Find where the given text appears and provide that cell's center as (X, Y) coordinate. 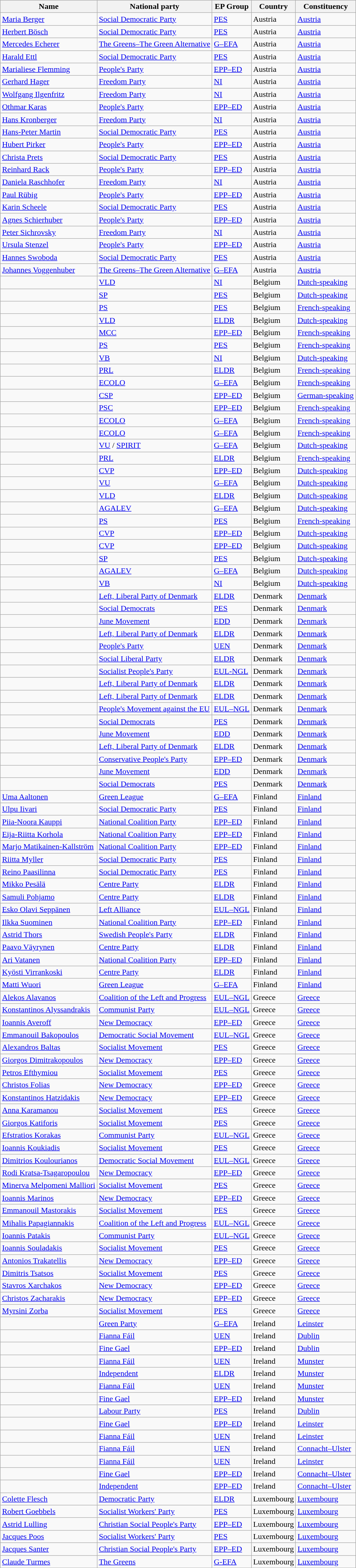
VU (154, 483)
Paavo Väyrynen (49, 947)
Samuli Pohjamo (49, 897)
Eija-Riitta Korhola (49, 834)
Christos Zacharakis (49, 1298)
Christos Folias (49, 1085)
Emmanouil Mastorakis (49, 1211)
Astrid Lulling (49, 1524)
Johannes Voggenhuber (49, 270)
Labour Party (154, 1411)
Name (49, 7)
Alekos Alavanos (49, 997)
Wolfgang Ilgenfritz (49, 94)
Othmar Karas (49, 107)
Dimitris Tsatsos (49, 1273)
Colette Flesch (49, 1499)
Ilkka Suominen (49, 922)
Claude Turmes (49, 1561)
VU / SPIRIT (154, 445)
G-EFA (231, 1561)
Giorgos Dimitrakopoulos (49, 1060)
Socialist People's Party (154, 671)
Hans Kronberger (49, 119)
Efstratios Korakas (49, 1135)
Marjo Matikainen-Kallström (49, 847)
Mikko Pesälä (49, 884)
Conservative People's Party (154, 759)
People's Movement against the EU (154, 709)
Hubert Pirker (49, 144)
Swedish People's Party (154, 934)
Ursula Stenzel (49, 245)
Kyösti Virrankoski (49, 972)
Stavros Xarchakos (49, 1286)
Agnes Schierhuber (49, 220)
Uma Aaltonen (49, 797)
Constituency (326, 7)
Hans-Peter Martin (49, 132)
Ioannis Averoff (49, 1022)
Emmanouil Bakopoulos (49, 1035)
Country (274, 7)
EUL-NGL (231, 671)
Ioannis Souladakis (49, 1248)
Social Liberal Party (154, 659)
Giorgos Katiforis (49, 1123)
Peter Sichrovsky (49, 232)
Antonios Trakatellis (49, 1261)
Anna Karamanou (49, 1110)
Petros Efthymiou (49, 1072)
MCC (154, 332)
Daniela Raschhofer (49, 182)
Paul Rübig (49, 195)
Harald Ettl (49, 57)
Marialiese Flemming (49, 69)
CSP (154, 395)
Ari Vatanen (49, 960)
Reino Paasilinna (49, 872)
Gerhard Hager (49, 82)
Robert Goebbels (49, 1511)
Left Alliance (154, 909)
Alexandros Baltas (49, 1047)
Christa Prets (49, 157)
Matti Wuori (49, 985)
Green Party (154, 1323)
Reinhard Rack (49, 170)
German-speaking (326, 395)
Ioannis Marinos (49, 1198)
Riitta Myller (49, 859)
Minerva Melpomeni Malliori (49, 1185)
Piia-Noora Kauppi (49, 822)
Maria Berger (49, 19)
Mercedes Echerer (49, 44)
Ioannis Patakis (49, 1236)
Konstantinos Hatzidakis (49, 1098)
National party (154, 7)
Hannes Swoboda (49, 257)
Rodi Kratsa-Tsagaropoulou (49, 1173)
Jacques Poos (49, 1536)
Ioannis Koukiadis (49, 1148)
Mihalis Papagiannakis (49, 1223)
The Greens (154, 1561)
EP Group (231, 7)
Esko Olavi Seppänen (49, 909)
Ulpu Iivari (49, 809)
Karin Scheele (49, 207)
Myrsini Zorba (49, 1311)
Herbert Bösch (49, 32)
Dimitrios Koulourianos (49, 1160)
Konstantinos Alyssandrakis (49, 1010)
Astrid Thors (49, 934)
PSC (154, 408)
Jacques Santer (49, 1549)
Democratic Party (154, 1499)
